Extract the (X, Y) coordinate from the center of the cell holding the provided text.  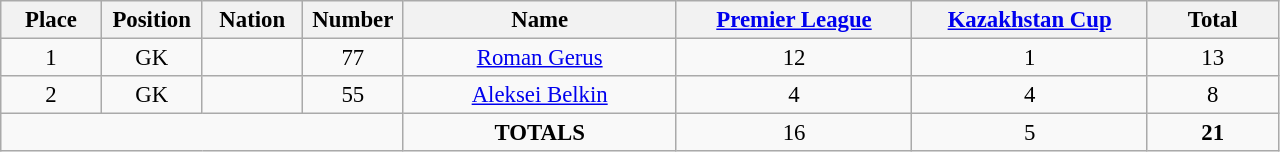
Name (540, 20)
Number (354, 20)
16 (794, 133)
Position (152, 20)
Total (1212, 20)
Premier League (794, 20)
Roman Gerus (540, 58)
TOTALS (540, 133)
21 (1212, 133)
Nation (252, 20)
Place (52, 20)
55 (354, 95)
Aleksei Belkin (540, 95)
8 (1212, 95)
2 (52, 95)
13 (1212, 58)
77 (354, 58)
12 (794, 58)
Kazakhstan Cup (1030, 20)
5 (1030, 133)
